Extract the (x, y) coordinate from the center of the cell holding the provided text.  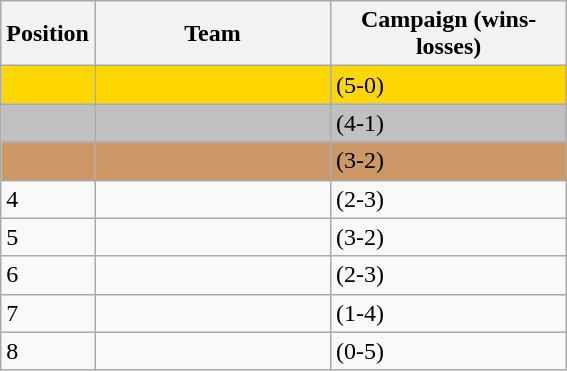
Position (48, 34)
(1-4) (449, 313)
Team (212, 34)
7 (48, 313)
4 (48, 199)
(5-0) (449, 85)
(4-1) (449, 123)
6 (48, 275)
8 (48, 351)
Campaign (wins-losses) (449, 34)
5 (48, 237)
(0-5) (449, 351)
